For the text-containing cell, return its midpoint in (X, Y) coordinate format. 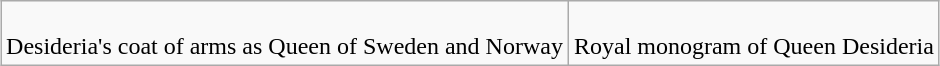
Royal monogram of Queen Desideria (754, 34)
Desideria's coat of arms as Queen of Sweden and Norway (285, 34)
